From the cell containing the given text, extract its center point as (X, Y) coordinate. 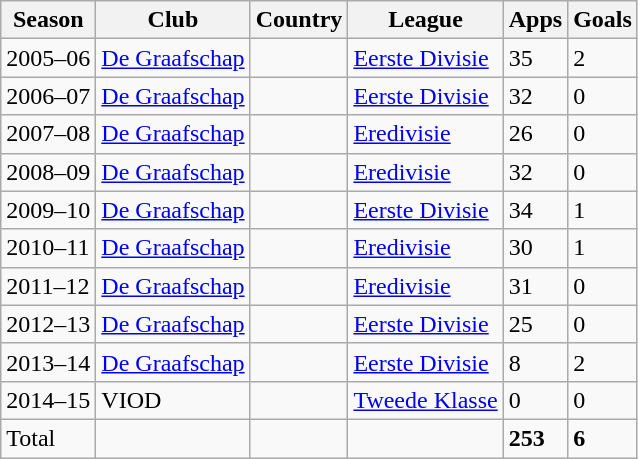
Club (173, 20)
8 (535, 362)
Total (48, 438)
VIOD (173, 400)
2008–09 (48, 172)
2011–12 (48, 286)
League (426, 20)
2007–08 (48, 134)
Season (48, 20)
30 (535, 248)
2009–10 (48, 210)
2013–14 (48, 362)
31 (535, 286)
Country (299, 20)
25 (535, 324)
35 (535, 58)
2005–06 (48, 58)
34 (535, 210)
Apps (535, 20)
Goals (603, 20)
Tweede Klasse (426, 400)
2012–13 (48, 324)
253 (535, 438)
2014–15 (48, 400)
26 (535, 134)
2010–11 (48, 248)
6 (603, 438)
2006–07 (48, 96)
